Identify which cell holds the provided text, then report its (X, Y) central coordinate. 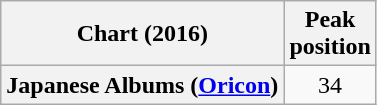
Peakposition (330, 34)
34 (330, 85)
Chart (2016) (142, 34)
Japanese Albums (Oricon) (142, 85)
